Return (X, Y) of the center of cell containing provided text 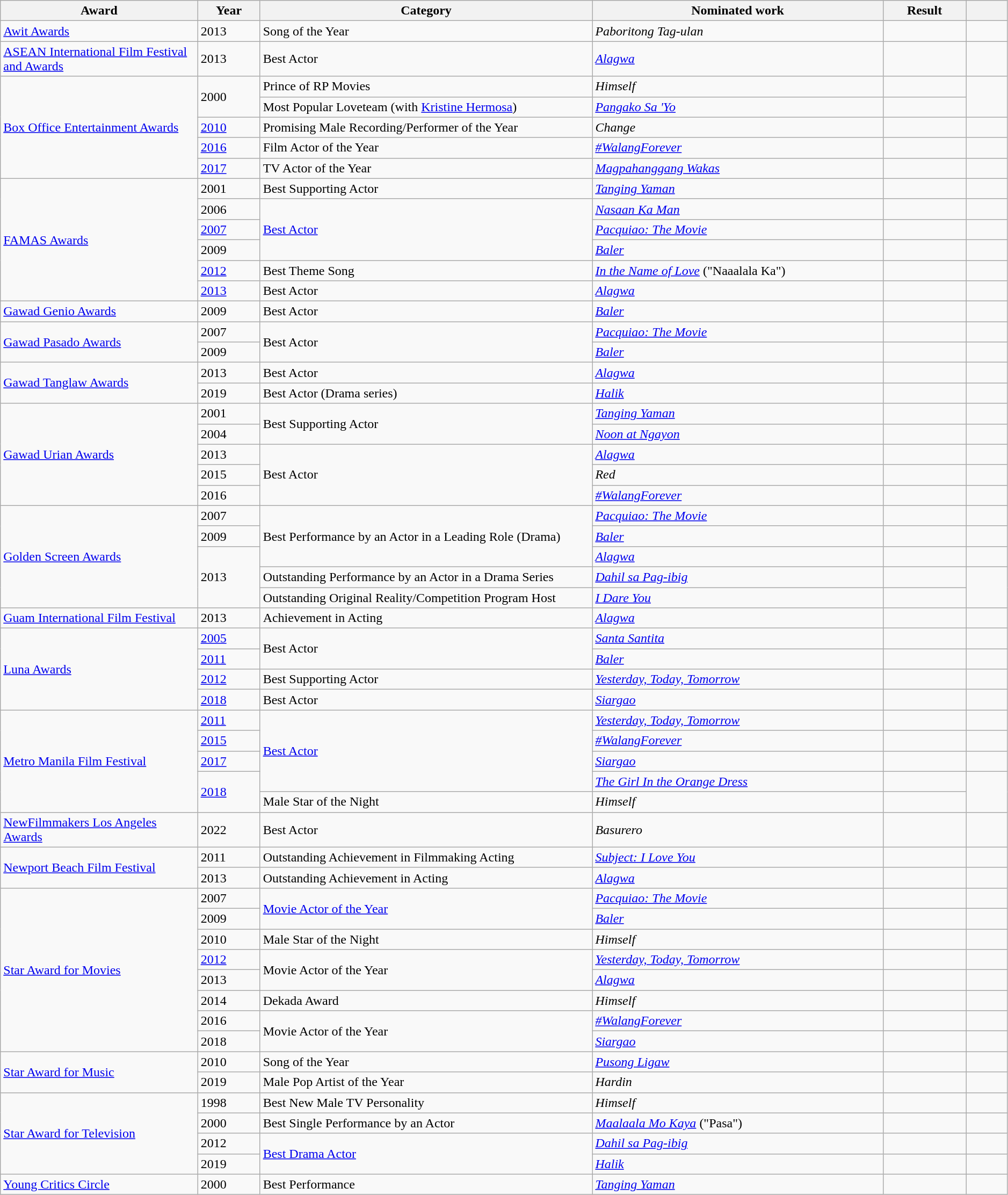
FAMAS Awards (99, 240)
Gawad Tanglaw Awards (99, 383)
Award (99, 11)
2006 (229, 209)
Magpahanggang Wakas (738, 168)
Nasaan Ka Man (738, 209)
2004 (229, 434)
Hardin (738, 1082)
Best New Male TV Personality (426, 1103)
Best Actor (Drama series) (426, 393)
Newport Beach Film Festival (99, 867)
Paboritong Tag-ulan (738, 31)
Gawad Genio Awards (99, 312)
Gawad Pasado Awards (99, 342)
Male Pop Artist of the Year (426, 1082)
Category (426, 11)
Guam International Film Festival (99, 618)
Gawad Urian Awards (99, 454)
Pusong Ligaw (738, 1062)
Best Theme Song (426, 270)
Most Popular Loveteam (with Kristine Hermosa) (426, 107)
NewFilmmakers Los Angeles Awards (99, 829)
Best Single Performance by an Actor (426, 1123)
Film Actor of the Year (426, 148)
Young Critics Circle (99, 1184)
Nominated work (738, 11)
I Dare You (738, 598)
1998 (229, 1103)
Best Performance (426, 1184)
Metro Manila Film Festival (99, 761)
Year (229, 11)
ASEAN International Film Festival and Awards (99, 59)
Maalaala Mo Kaya ("Pasa") (738, 1123)
Outstanding Original Reality/Competition Program Host (426, 598)
Santa Santita (738, 639)
Dekada Award (426, 1001)
Outstanding Performance by an Actor in a Drama Series (426, 577)
Basurero (738, 829)
Outstanding Achievement in Acting (426, 878)
Golden Screen Awards (99, 556)
Red (738, 475)
Result (925, 11)
Change (738, 127)
Achievement in Acting (426, 618)
Subject: I Love You (738, 857)
Star Award for Television (99, 1133)
Star Award for Movies (99, 969)
Best Performance by an Actor in a Leading Role (Drama) (426, 536)
In the Name of Love ("Naaalala Ka") (738, 270)
Box Office Entertainment Awards (99, 127)
2022 (229, 829)
TV Actor of the Year (426, 168)
The Girl In the Orange Dress (738, 781)
Luna Awards (99, 669)
2014 (229, 1001)
2005 (229, 639)
Noon at Ngayon (738, 434)
Promising Male Recording/Performer of the Year (426, 127)
Prince of RP Movies (426, 86)
Awit Awards (99, 31)
Star Award for Music (99, 1072)
Pangako Sa 'Yo (738, 107)
Outstanding Achievement in Filmmaking Acting (426, 857)
Best Drama Actor (426, 1154)
